Pinpoint the cell where the given text exists, returning its [X, Y] midpoint coordinate. 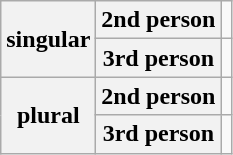
plural [48, 115]
singular [48, 39]
